For the text-containing cell, return its midpoint in [x, y] coordinate format. 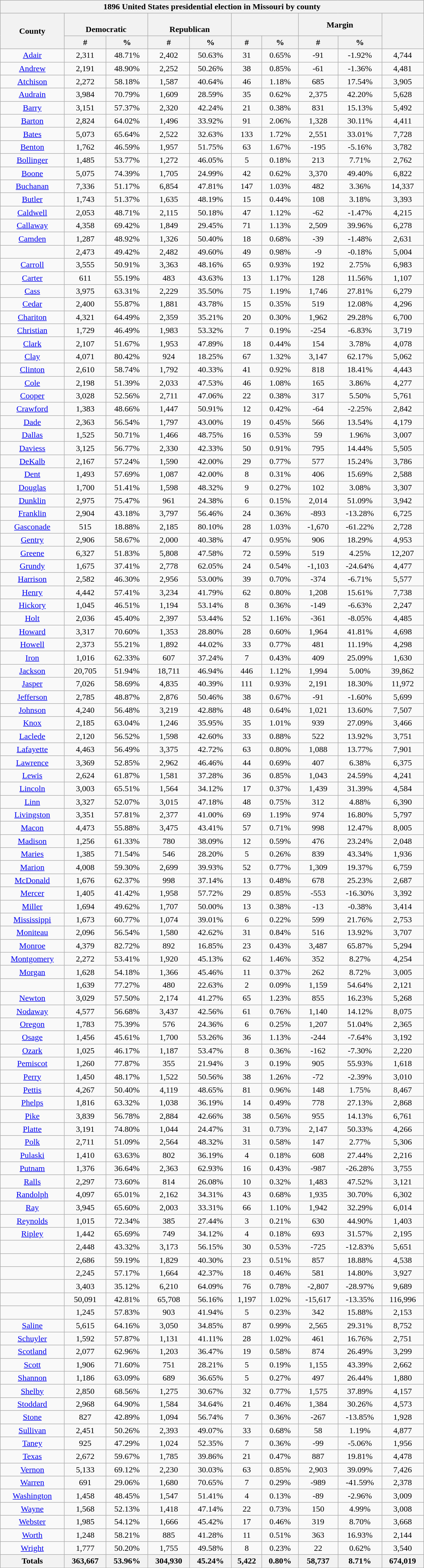
14.12% [360, 1011]
608 [318, 1155]
55.19% [127, 278]
Howard [32, 632]
30.03% [211, 1470]
-1.92% [360, 55]
46.46% [211, 762]
43.32% [127, 1247]
3,797 [169, 514]
974 [318, 815]
57.87% [127, 1339]
4,584 [403, 788]
2,220 [403, 1051]
Wayne [32, 1509]
1,442 [85, 1234]
69.12% [127, 1470]
22.63% [211, 985]
54.18% [127, 972]
47.14% [211, 1509]
2,311 [85, 55]
1,260 [85, 1064]
29.45% [211, 226]
16.93% [360, 1535]
3,050 [169, 1325]
14.80% [360, 1273]
2,359 [169, 317]
2 [247, 985]
3,839 [85, 1116]
1.01% [280, 723]
68.56% [127, 1391]
3,351 [85, 815]
Margin [340, 25]
35.21% [211, 317]
62.05% [211, 566]
53.77% [127, 160]
9 [247, 487]
2,162 [169, 1194]
2,662 [403, 1365]
2,699 [169, 867]
1,849 [169, 226]
-89 [318, 1496]
48.90% [127, 68]
2,174 [169, 998]
-1.47% [360, 213]
1,496 [169, 121]
2,884 [169, 1116]
5,651 [403, 1247]
Clinton [32, 369]
Taney [32, 1443]
28.80% [211, 632]
64.16% [127, 1325]
-13 [318, 906]
46.51% [127, 605]
2,330 [169, 448]
Newton [32, 998]
3.86% [360, 383]
-6.71% [360, 579]
-162 [318, 1051]
2.75% [360, 265]
-2.25% [360, 409]
4,577 [85, 1011]
20,705 [85, 671]
8,752 [403, 1325]
-361 [318, 619]
8.70% [360, 1522]
48.66% [127, 409]
1,707 [169, 906]
51.67% [127, 343]
1,140 [318, 1011]
-99 [318, 1443]
4,473 [85, 828]
905 [318, 1064]
5,492 [403, 108]
6,375 [403, 762]
2,229 [169, 291]
Boone [32, 173]
133 [247, 134]
Nodaway [32, 1011]
42.60% [211, 736]
1.10% [280, 1207]
56.49% [127, 749]
3,307 [403, 487]
1,043 [318, 775]
4,835 [169, 684]
Mississippi [32, 920]
2,785 [85, 697]
15.61% [360, 592]
6,725 [403, 514]
53.14% [211, 605]
54.12% [127, 1522]
-62 [318, 213]
515 [85, 527]
-0.38% [360, 906]
37.28% [211, 775]
Cedar [32, 304]
1,935 [318, 1194]
48.17% [127, 1077]
2,198 [85, 383]
Stoddard [32, 1404]
Stone [32, 1417]
4,478 [403, 1457]
1,522 [169, 1077]
63.04% [127, 723]
3,555 [85, 265]
48.65% [211, 1090]
2,053 [85, 213]
1,983 [169, 330]
Osage [32, 1038]
12,207 [403, 553]
0.30% [280, 317]
-2,807 [318, 1286]
566 [318, 422]
81 [247, 1090]
102 [318, 487]
1,525 [85, 435]
678 [318, 880]
6,390 [403, 802]
30.70% [360, 1194]
3.36% [360, 186]
1,743 [85, 200]
4.25% [360, 553]
0.76% [280, 1011]
Ripley [32, 1234]
304,930 [169, 1561]
Sullivan [32, 1430]
5,699 [403, 697]
0.75% [280, 802]
363,667 [85, 1561]
Washington [32, 1496]
50.00% [211, 906]
45.40% [127, 619]
16.80% [360, 815]
2,582 [85, 579]
1,466 [169, 435]
2,014 [318, 501]
24.38% [211, 501]
1,405 [85, 893]
50.33% [360, 1129]
312 [318, 802]
Oregon [32, 1024]
2,003 [169, 1207]
2,687 [403, 880]
0.15% [280, 501]
71.60% [127, 1365]
43.34% [360, 854]
Reynolds [32, 1221]
691 [85, 1483]
1,197 [247, 1299]
476 [318, 841]
43.00% [211, 422]
2,377 [169, 815]
18.29% [360, 540]
581 [318, 1273]
-6.83% [360, 330]
Democratic [106, 25]
60.77% [127, 920]
2,252 [169, 68]
0.99% [280, 1325]
1896 United States presidential election in Missouri by county [212, 7]
53.00% [211, 579]
906 [318, 540]
62.17% [360, 356]
1,376 [85, 1168]
Pulaski [32, 1155]
192 [318, 265]
Gentry [32, 540]
2,247 [403, 605]
Cole [32, 383]
56.52% [127, 736]
674,019 [403, 1561]
DeKalb [32, 461]
1,729 [85, 330]
42.81% [127, 1299]
-1,103 [318, 566]
14 [247, 1103]
Pettis [32, 1090]
2,672 [85, 1457]
317 [318, 396]
1,383 [85, 409]
148 [318, 1090]
2,147 [318, 1129]
2,397 [169, 619]
56.68% [127, 1011]
65.01% [127, 1194]
1,958 [169, 893]
58 [318, 1430]
39.96% [360, 226]
3,975 [85, 291]
4.99% [360, 1509]
5,306 [403, 1142]
1,309 [318, 867]
11.19% [360, 645]
58.74% [127, 369]
2,842 [403, 409]
Shelby [32, 1391]
128 [318, 278]
-39 [318, 239]
29.31% [360, 1325]
2,610 [85, 369]
1,785 [169, 1457]
Worth [32, 1535]
1.72% [280, 134]
1,353 [169, 632]
689 [169, 1378]
48.19% [211, 200]
3,151 [85, 108]
42.33% [211, 448]
58.67% [127, 540]
2,373 [85, 645]
1,246 [169, 723]
1,628 [85, 972]
480 [169, 985]
71 [247, 226]
13.54% [360, 422]
1,964 [318, 632]
1,609 [169, 95]
6,279 [403, 291]
35.95% [211, 723]
51.17% [127, 186]
1,159 [318, 985]
12.47% [360, 828]
30 [247, 1247]
2,903 [318, 1470]
50 [247, 448]
52.35% [211, 1443]
5,628 [403, 95]
0.96% [280, 1090]
165 [318, 383]
1,458 [85, 1496]
47.18% [211, 802]
814 [169, 1181]
1,797 [169, 422]
0.70% [280, 579]
1,447 [169, 409]
3,007 [403, 435]
61.87% [127, 775]
481 [318, 645]
319 [318, 1522]
39 [247, 579]
2,482 [169, 252]
2,975 [85, 501]
Franklin [32, 514]
5,073 [85, 134]
577 [318, 461]
43.18% [127, 514]
116,996 [403, 1299]
43 [247, 1194]
51.94% [127, 671]
1,587 [169, 82]
70.79% [127, 95]
47.89% [211, 343]
55.21% [127, 645]
18.25% [211, 356]
3,121 [403, 1181]
65.60% [127, 1207]
45.42% [211, 1522]
1,575 [318, 1391]
1,590 [169, 461]
2,216 [403, 1155]
2,753 [403, 920]
Macon [32, 828]
56.48% [127, 710]
2,962 [169, 762]
64.49% [127, 317]
0.47% [280, 1457]
3,029 [85, 998]
34.85% [211, 1325]
47.53% [211, 383]
2,522 [169, 134]
Daviess [32, 448]
31.57% [360, 1234]
46.49% [127, 330]
4,078 [403, 343]
Texas [32, 1457]
2,048 [403, 841]
6,854 [169, 186]
30.26% [360, 1404]
Atchison [32, 82]
-1.60% [360, 697]
1,881 [169, 304]
3,945 [85, 1207]
53.47% [211, 1051]
80.10% [211, 527]
59.30% [127, 867]
150 [318, 1509]
-13.85% [360, 1417]
-149 [318, 605]
795 [318, 448]
9,689 [403, 1286]
65.69% [127, 1234]
Perry [32, 1077]
1,985 [85, 1522]
-5.06% [360, 1443]
Gasconade [32, 527]
55.88% [127, 828]
0.67% [280, 697]
1,038 [169, 1103]
-987 [318, 1168]
Putnam [32, 1168]
Webster [32, 1522]
42.24% [211, 108]
72 [247, 553]
13.60% [360, 710]
8.72% [360, 972]
27.09% [360, 723]
21.76% [360, 920]
Dallas [32, 435]
1,762 [85, 147]
Benton [32, 147]
1,107 [403, 278]
43.39% [360, 1365]
0.25% [280, 1024]
1,015 [85, 1221]
Johnson [32, 710]
64.90% [127, 1404]
-9 [318, 252]
28.59% [211, 95]
Scotland [32, 1352]
18.30% [360, 684]
41.94% [211, 1312]
3,392 [403, 893]
611 [85, 278]
59.19% [127, 1260]
24.47% [211, 1129]
25.23% [360, 880]
3,363 [169, 265]
1,272 [169, 160]
7,336 [85, 186]
2,120 [85, 736]
69.42% [127, 226]
2,320 [169, 108]
4,071 [85, 356]
3,299 [403, 1352]
2,876 [169, 697]
2,402 [169, 55]
1,245 [85, 1312]
34.64% [211, 1404]
1,208 [318, 592]
3,707 [403, 933]
41.81% [360, 632]
26.49% [360, 1352]
65.87% [360, 946]
12.08% [360, 304]
Barton [32, 121]
41.79% [211, 592]
Vernon [32, 1470]
4,298 [403, 645]
52.07% [127, 802]
Barry [32, 108]
36.47% [211, 1352]
Pike [32, 1116]
4,119 [169, 1090]
Grundy [32, 566]
42.66% [211, 1116]
839 [318, 854]
0.64% [280, 710]
87 [247, 1325]
1,936 [403, 854]
37.14% [211, 880]
4,379 [85, 946]
1,673 [85, 920]
Henry [32, 592]
50.63% [211, 55]
-24.64% [360, 566]
42.20% [360, 95]
1,953 [169, 343]
3,008 [403, 1509]
56.15% [211, 1247]
15.24% [360, 461]
0.92% [280, 369]
-1,670 [318, 527]
483 [169, 278]
516 [318, 933]
1,568 [85, 1509]
Shannon [32, 1378]
154 [318, 343]
Maries [32, 854]
2,153 [403, 1312]
Camden [32, 239]
2,245 [85, 1273]
7,026 [85, 684]
74.80% [127, 1129]
26.44% [360, 1378]
56.16% [211, 1299]
57.69% [127, 474]
2,686 [85, 1260]
55.87% [127, 304]
51.39% [127, 383]
4,463 [85, 749]
Cass [32, 291]
42 [247, 173]
-13.35% [360, 1299]
-893 [318, 514]
Greene [32, 553]
53.41% [127, 959]
70.60% [127, 632]
50.18% [211, 213]
57.50% [127, 998]
0.45% [280, 422]
42.62% [211, 933]
2,850 [85, 1391]
56.74% [211, 1417]
-1.36% [360, 68]
1,635 [169, 200]
59.67% [127, 1457]
0.22% [280, 920]
3,369 [85, 762]
61 [247, 1011]
3,191 [85, 1129]
52.85% [127, 762]
3,003 [85, 788]
3,984 [85, 95]
4,411 [403, 121]
2,365 [403, 1024]
Polk [32, 1142]
5,004 [403, 252]
49.62% [127, 906]
1,564 [169, 788]
4,573 [403, 1404]
1,131 [169, 1339]
1,493 [85, 474]
41.00% [211, 815]
31.39% [360, 788]
1,016 [85, 658]
33.92% [211, 121]
50,091 [85, 1299]
Audrain [32, 95]
1,755 [169, 1548]
1,592 [85, 1339]
0.29% [280, 1483]
62.33% [127, 658]
1,962 [318, 317]
5,761 [403, 396]
892 [169, 946]
1,705 [169, 173]
41.11% [211, 1339]
Douglas [32, 487]
6,302 [403, 1194]
6,278 [403, 226]
1,044 [169, 1129]
-12.83% [360, 1247]
44 [247, 762]
0.09% [280, 985]
1,385 [85, 854]
2,400 [85, 304]
7,426 [403, 1470]
Totals [32, 1561]
10 [247, 1181]
Clay [32, 356]
4,442 [85, 592]
0.88% [280, 736]
4,485 [403, 619]
8,075 [403, 1011]
Lincoln [32, 788]
2,868 [403, 1103]
75.47% [127, 501]
1,829 [169, 1260]
3,234 [169, 592]
630 [318, 1221]
1,326 [169, 239]
40.39% [211, 684]
3,317 [85, 632]
Caldwell [32, 213]
Holt [32, 619]
2,448 [85, 1247]
16.76% [360, 1339]
3,540 [403, 1548]
4,267 [85, 1090]
955 [318, 1116]
23.24% [360, 841]
2.06% [280, 121]
855 [318, 998]
3,010 [403, 1077]
0.42% [280, 409]
7,507 [403, 710]
Phelps [32, 1103]
70.65% [211, 1483]
4,481 [403, 68]
5.50% [360, 396]
18,711 [169, 671]
48.87% [127, 697]
Bates [32, 134]
35.12% [127, 1286]
Clark [32, 343]
40.38% [211, 540]
522 [318, 736]
Adair [32, 55]
2,564 [169, 1142]
5.00% [360, 671]
66 [247, 1207]
1,088 [318, 749]
Marion [32, 867]
8.71% [360, 1561]
45.46% [211, 972]
0.13% [280, 1496]
52.56% [127, 396]
Andrew [32, 68]
64.09% [211, 1286]
1,581 [169, 775]
2,473 [85, 252]
3,942 [403, 501]
4,157 [403, 1391]
1,957 [169, 147]
0.56% [280, 1116]
1,087 [169, 474]
4,215 [403, 213]
3.18% [360, 200]
-2.39% [360, 1077]
59 [318, 435]
76 [247, 1286]
1,248 [85, 1535]
57.37% [127, 108]
67 [247, 356]
41.42% [127, 893]
780 [169, 841]
2,762 [403, 160]
4,538 [403, 1260]
33.31% [211, 1207]
3,782 [403, 147]
-7.64% [360, 1038]
57.72% [211, 893]
27.81% [360, 291]
1,483 [318, 1181]
Ralls [32, 1181]
1,287 [85, 239]
-13.28% [360, 514]
-15,617 [318, 1299]
0.48% [280, 880]
48.92% [127, 239]
County [32, 31]
39.86% [211, 1457]
51.04% [360, 1024]
30.11% [360, 121]
19.81% [360, 1457]
5,808 [169, 553]
1,547 [169, 1496]
111 [247, 684]
925 [85, 1443]
1.75% [360, 1090]
48.45% [127, 1496]
Hickory [32, 605]
49.58% [211, 1548]
407 [318, 762]
4,296 [403, 304]
Dent [32, 474]
6,983 [403, 265]
342 [318, 1312]
2,631 [403, 239]
8,005 [403, 828]
39.93% [211, 867]
751 [169, 1365]
5,133 [85, 1470]
0.84% [280, 933]
58.21% [127, 1535]
-28.97% [360, 1286]
Saline [32, 1325]
-0.18% [360, 252]
0.78% [280, 1286]
75.39% [127, 1024]
-16.30% [360, 893]
3,393 [403, 200]
24.36% [211, 1024]
48.75% [211, 435]
24.99% [211, 173]
50.71% [127, 435]
Laclede [32, 736]
-72 [318, 1077]
-989 [318, 1483]
Dade [32, 422]
4,254 [403, 959]
52.13% [127, 1509]
Knox [32, 723]
213 [318, 160]
50.20% [127, 1548]
49.40% [360, 173]
446 [247, 671]
1,203 [169, 1352]
3,375 [169, 749]
-553 [318, 893]
Moniteau [32, 933]
1,664 [169, 1273]
1,892 [169, 645]
6,700 [403, 317]
2.77% [360, 1142]
461 [318, 1339]
961 [169, 501]
39.09% [360, 1470]
3,015 [169, 802]
1,746 [318, 291]
1,418 [169, 1509]
1,928 [403, 1417]
1.16% [280, 619]
1,675 [85, 566]
Randolph [32, 1194]
49.07% [211, 1430]
607 [169, 658]
2,624 [85, 775]
65,708 [169, 1299]
28.20% [211, 854]
Chariton [32, 317]
Butler [32, 200]
36.64% [127, 1168]
2,121 [403, 985]
4,321 [85, 317]
-244 [318, 1038]
4,443 [403, 369]
2,000 [169, 540]
1,025 [85, 1051]
Ozark [32, 1051]
42.56% [211, 1011]
4,179 [403, 422]
Christian [32, 330]
45.24% [211, 1561]
1,045 [85, 605]
599 [318, 920]
2,077 [85, 1352]
Madison [32, 841]
3,028 [85, 396]
685 [318, 82]
-7.30% [360, 1051]
39,862 [403, 671]
1,439 [318, 788]
-1.48% [360, 239]
3,173 [169, 1247]
58.18% [127, 82]
53.32% [211, 330]
-61.22% [360, 527]
49.42% [127, 252]
40.30% [211, 1260]
1.18% [280, 82]
57.41% [127, 592]
924 [169, 356]
-6.63% [360, 605]
1,942 [318, 1207]
Dunklin [32, 501]
6,327 [85, 553]
29.06% [127, 1483]
2,778 [169, 566]
75 [247, 291]
482 [318, 186]
20 [247, 317]
19.37% [360, 867]
2,230 [169, 1470]
1,618 [403, 1064]
53.44% [211, 619]
14.13% [360, 1116]
32.63% [211, 134]
48.16% [211, 265]
Ray [32, 1207]
-61 [318, 68]
-8.05% [360, 619]
-2.96% [360, 1496]
2,956 [169, 579]
45.61% [127, 1038]
-41.59% [360, 1483]
32 [247, 1391]
818 [318, 369]
47.52% [360, 1181]
6,014 [403, 1207]
82.72% [127, 946]
1,094 [169, 1417]
827 [85, 1417]
38.09% [211, 841]
4,953 [403, 540]
4.88% [360, 802]
4,477 [403, 566]
7,901 [403, 749]
41.28% [211, 1535]
1,694 [85, 906]
4,240 [85, 710]
4,277 [403, 383]
27.13% [360, 1103]
4,698 [403, 632]
5,268 [403, 998]
Mercer [32, 893]
3,005 [403, 972]
53.26% [211, 1038]
Howell [32, 645]
1,207 [318, 1024]
58.69% [127, 684]
3,786 [403, 461]
0.60% [280, 632]
-267 [318, 1417]
43.63% [211, 278]
1,956 [403, 1443]
3,927 [403, 1273]
385 [169, 1221]
887 [318, 1457]
56.78% [127, 1116]
1,194 [169, 605]
54.64% [360, 985]
1.96% [360, 435]
1,275 [169, 1391]
Livingston [32, 815]
37.24% [211, 658]
0.95% [280, 540]
6,822 [403, 173]
1,485 [85, 160]
57.24% [127, 461]
108 [318, 200]
831 [318, 108]
5,797 [403, 815]
16.85% [211, 946]
5,577 [403, 579]
857 [318, 1260]
1,816 [85, 1103]
14,337 [403, 186]
3.08% [360, 487]
1,366 [169, 972]
McDonald [32, 880]
Miller [32, 906]
2,588 [403, 474]
15.13% [360, 108]
Warren [32, 1483]
42.37% [211, 1273]
91 [247, 121]
903 [169, 1312]
0.65% [280, 55]
0.26% [280, 854]
Monroe [32, 946]
56.77% [127, 448]
Schuyler [32, 1339]
34.31% [211, 1194]
1.08% [280, 383]
Montgomery [32, 959]
3,219 [169, 710]
57.81% [127, 815]
43.41% [211, 828]
1,666 [169, 1522]
2,551 [318, 134]
63.32% [127, 1103]
46.17% [127, 1051]
8.27% [360, 959]
4,241 [403, 775]
0.71% [280, 828]
51.83% [127, 553]
3,414 [403, 906]
778 [318, 1103]
1.32% [280, 356]
1,021 [318, 710]
3,403 [85, 1286]
1,630 [403, 658]
Scott [32, 1365]
1,456 [85, 1038]
2,565 [318, 1325]
Lewis [32, 775]
6.38% [360, 762]
4,097 [85, 1194]
62.37% [127, 880]
42.89% [127, 1417]
3,668 [403, 1522]
43.78% [211, 304]
-254 [318, 330]
Jasper [32, 684]
25.09% [360, 658]
0.49% [280, 1103]
51.37% [127, 200]
16.23% [360, 998]
3,905 [403, 82]
1,256 [85, 841]
1.17% [280, 278]
62.96% [127, 1352]
77.87% [127, 1064]
46.59% [127, 147]
885 [169, 1535]
58,737 [318, 1561]
24.59% [360, 775]
2,378 [403, 1483]
57 [247, 828]
3,751 [403, 736]
47.29% [127, 1443]
406 [318, 474]
13.77% [360, 749]
51.75% [211, 147]
Callaway [32, 226]
4,358 [85, 226]
-26.28% [360, 1168]
5,062 [403, 356]
Carroll [32, 265]
3,719 [403, 330]
69 [247, 815]
Jackson [32, 671]
2,033 [169, 383]
352 [318, 959]
6,759 [403, 867]
1,155 [318, 1365]
57.17% [127, 1273]
0.91% [280, 448]
363 [318, 1535]
80.42% [127, 356]
-64 [318, 409]
Crawford [32, 409]
3,370 [318, 173]
63.31% [127, 291]
1,024 [169, 1443]
62.93% [211, 1168]
4,877 [403, 1430]
2,451 [85, 1430]
63.63% [127, 1155]
3,475 [169, 828]
3,487 [318, 946]
355 [169, 1064]
8,467 [403, 1090]
Linn [32, 802]
1,450 [85, 1077]
1.67% [280, 147]
61.33% [127, 841]
7.71% [360, 160]
17.54% [360, 82]
46.05% [211, 160]
2,144 [403, 1535]
Lafayette [32, 749]
72.34% [127, 1221]
33.01% [360, 134]
-5.16% [360, 147]
1,994 [318, 671]
1,880 [403, 1378]
409 [318, 658]
-374 [318, 579]
0.21% [280, 1221]
Iron [32, 658]
49 [247, 252]
44.02% [211, 645]
15.69% [360, 474]
42.72% [211, 749]
Lawrence [32, 762]
3,437 [169, 1011]
30.67% [211, 1391]
40.64% [211, 82]
2,375 [318, 95]
5,294 [403, 946]
Buchanan [32, 186]
1,783 [85, 1024]
1,074 [169, 920]
53.96% [127, 1561]
74.39% [127, 173]
1.23% [280, 998]
56.46% [211, 514]
3,466 [403, 723]
29.28% [360, 317]
0.35% [280, 304]
1,584 [169, 1404]
41 [247, 369]
1,328 [318, 121]
63.09% [127, 1378]
2,096 [85, 933]
1,777 [85, 1548]
7,738 [403, 592]
1.26% [280, 1077]
1.46% [280, 959]
3,192 [403, 1038]
3,009 [403, 1496]
Carter [32, 278]
57.83% [127, 1312]
7,728 [403, 134]
1,384 [318, 1404]
Platte [32, 1129]
77.27% [127, 985]
1,580 [169, 933]
1,676 [85, 880]
Morgan [32, 972]
21.94% [211, 1064]
1,639 [85, 985]
35.50% [211, 291]
40.33% [211, 369]
546 [169, 854]
11.56% [360, 278]
1,403 [403, 1221]
73.60% [127, 1181]
Republican [190, 25]
36.65% [211, 1378]
32.29% [360, 1207]
2,393 [169, 1430]
2,115 [169, 213]
2,107 [85, 343]
2,036 [85, 619]
Wright [32, 1548]
0.98% [280, 252]
3,147 [318, 356]
47.06% [211, 396]
41.27% [211, 998]
5,505 [403, 448]
55.93% [360, 1064]
50.46% [211, 697]
749 [169, 1234]
71.54% [127, 854]
1,792 [169, 369]
-195 [318, 147]
46.94% [211, 671]
2,824 [85, 121]
11,972 [403, 684]
0.32% [280, 1181]
0.69% [280, 762]
5,615 [85, 1325]
47.58% [211, 553]
4,744 [403, 55]
3,125 [85, 448]
Cooper [32, 396]
6,210 [169, 1286]
262 [318, 972]
802 [169, 1155]
0.31% [280, 474]
14.44% [360, 448]
47.81% [211, 186]
65.64% [127, 134]
1,906 [85, 1365]
5,075 [85, 173]
1,410 [85, 1155]
1,920 [169, 959]
39.01% [211, 920]
2,167 [85, 461]
Jefferson [32, 697]
3.78% [360, 343]
2,906 [85, 540]
65.51% [127, 788]
1,680 [169, 1483]
2,728 [403, 527]
3,755 [403, 1168]
4,266 [403, 1129]
44.90% [360, 1221]
2,968 [85, 1404]
50.56% [211, 1077]
576 [169, 1024]
18.41% [360, 369]
37.89% [360, 1391]
1,187 [169, 1051]
46.30% [127, 579]
6,761 [403, 1116]
2,904 [85, 514]
42.88% [211, 710]
2,509 [318, 226]
3,327 [85, 802]
2,751 [403, 1339]
5,422 [247, 1561]
939 [318, 723]
49.60% [211, 252]
45.13% [211, 959]
Pemiscot [32, 1064]
874 [318, 1352]
0.54% [280, 566]
Harrison [32, 579]
1,186 [85, 1378]
37.41% [127, 566]
693 [318, 1234]
64.02% [127, 121]
15.88% [360, 1312]
2,195 [403, 1234]
Bollinger [32, 160]
26.08% [211, 1181]
2,297 [85, 1181]
497 [318, 1378]
28.21% [211, 1365]
-725 [318, 1247]
4,008 [85, 867]
